Scan for the cell matching the given text and deliver its [x, y] coordinate at center. 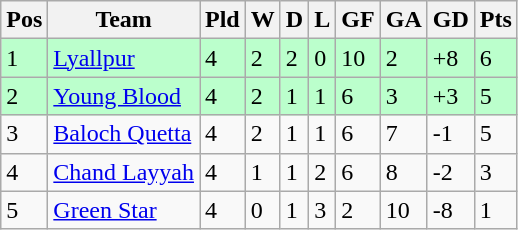
7 [404, 134]
GA [404, 20]
+8 [450, 58]
Green Star [124, 210]
Pts [496, 20]
+3 [450, 96]
Pld [223, 20]
GD [450, 20]
D [294, 20]
-2 [450, 172]
Pos [24, 20]
GF [358, 20]
Chand Layyah [124, 172]
L [322, 20]
8 [404, 172]
-1 [450, 134]
Lyallpur [124, 58]
Baloch Quetta [124, 134]
W [262, 20]
Young Blood [124, 96]
Team [124, 20]
-8 [450, 210]
